Return the (x, y) coordinate for the center point of the cell that contains the specified text.  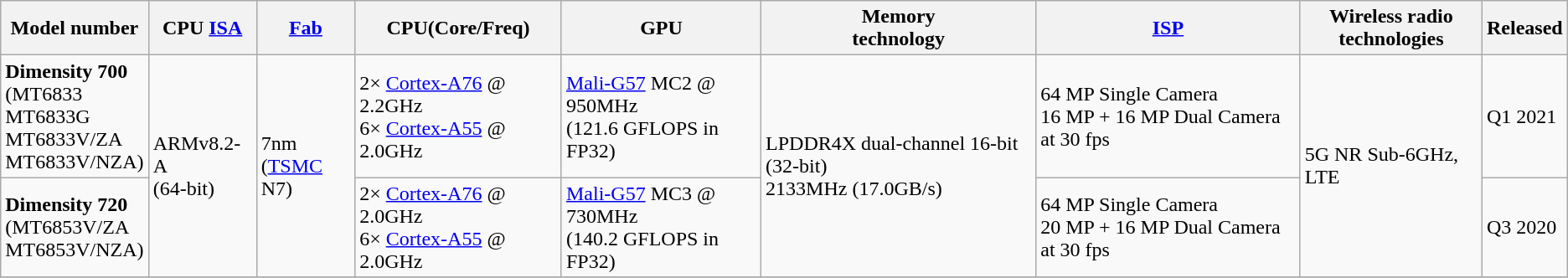
CPU(Core/Freq) (459, 28)
Model number (75, 28)
CPU ISA (203, 28)
Memory technology (899, 28)
64 MP Single Camera16 MP + 16 MP Dual Camera at 30 fps (1168, 116)
Q1 2021 (1524, 116)
Dimensity 720(MT6853V/ZA MT6853V/NZA) (75, 228)
2× Cortex-A76 @ 2.2GHz6× Cortex-A55 @ 2.0GHz (459, 116)
Released (1524, 28)
LPDDR4X dual-channel 16-bit (32-bit)2133MHz (17.0GB/s) (899, 166)
5G NR Sub-6GHz, LTE (1390, 166)
2× Cortex-A76 @ 2.0GHz6× Cortex-A55 @ 2.0GHz (459, 228)
GPU (661, 28)
Mali-G57 MC2 @ 950MHz(121.6 GFLOPS in FP32) (661, 116)
ARMv8.2-A (64-bit) (203, 166)
Q3 2020 (1524, 228)
Fab (306, 28)
Wireless radiotechnologies (1390, 28)
Dimensity 700(MT6833 MT6833G MT6833V/ZA MT6833V/NZA) (75, 116)
7nm (TSMC N7) (306, 166)
ISP (1168, 28)
64 MP Single Camera20 MP + 16 MP Dual Camera at 30 fps (1168, 228)
Mali-G57 MC3 @ 730MHz(140.2 GFLOPS in FP32) (661, 228)
